Search for the cell housing the specified text and yield its (x, y) center coordinate. 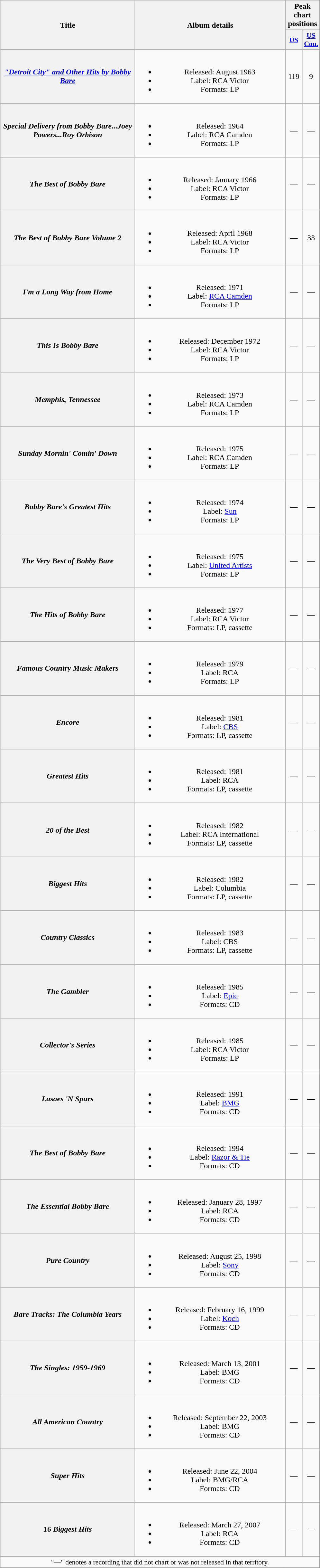
Title (68, 25)
Released: December 1972Label: RCA VictorFormats: LP (210, 345)
Released: January 1966Label: RCA VictorFormats: LP (210, 184)
119 (294, 77)
Released: 1981Label: CBSFormats: LP, cassette (210, 722)
The Gambler (68, 991)
Released: 1975Label: United ArtistsFormats: LP (210, 561)
Encore (68, 722)
9 (311, 77)
Released: March 13, 2001Label: BMGFormats: CD (210, 1368)
Super Hits (68, 1476)
Released: 1971Label: RCA CamdenFormats: LP (210, 292)
The Best of Bobby Bare Volume 2 (68, 238)
Country Classics (68, 937)
Sunday Mornin' Comin' Down (68, 453)
Released: 1979Label: RCAFormats: LP (210, 669)
33 (311, 238)
Released: 1985Label: RCA VictorFormats: LP (210, 1045)
Released: August 25, 1998Label: SonyFormats: CD (210, 1260)
Album details (210, 25)
Released: 1985Label: EpicFormats: CD (210, 991)
Famous Country Music Makers (68, 669)
Greatest Hits (68, 776)
Bare Tracks: The Columbia Years (68, 1314)
Released: 1982Label: ColumbiaFormats: LP, cassette (210, 884)
The Hits of Bobby Bare (68, 615)
Released: August 1963Label: RCA VictorFormats: LP (210, 77)
Released: September 22, 2003Label: BMGFormats: CD (210, 1422)
Released: April 1968Label: RCA VictorFormats: LP (210, 238)
"—" denotes a recording that did not chart or was not released in that territory. (160, 1562)
Released: June 22, 2004Label: BMG/RCAFormats: CD (210, 1476)
Released: 1982Label: RCA InternationalFormats: LP, cassette (210, 830)
All American Country (68, 1422)
Released: March 27, 2007Label: RCAFormats: CD (210, 1529)
"Detroit City" and Other Hits by Bobby Bare (68, 77)
Memphis, Tennessee (68, 399)
20 of the Best (68, 830)
The Singles: 1959-1969 (68, 1368)
I'm a Long Way from Home (68, 292)
This Is Bobby Bare (68, 345)
Released: 1991Label: BMGFormats: CD (210, 1099)
The Essential Bobby Bare (68, 1207)
Released: 1975Label: RCA CamdenFormats: LP (210, 453)
Released: 1973Label: RCA CamdenFormats: LP (210, 399)
Pure Country (68, 1260)
US (294, 40)
Released: 1983Label: CBSFormats: LP, cassette (210, 937)
Peak chartpositions (302, 15)
Lasoes 'N Spurs (68, 1099)
Bobby Bare's Greatest Hits (68, 507)
Special Delivery from Bobby Bare...Joey Powers...Roy Orbison (68, 130)
Released: 1981Label: RCAFormats: LP, cassette (210, 776)
Released: 1964Label: RCA CamdenFormats: LP (210, 130)
Released: 1974Label: SunFormats: LP (210, 507)
USCou. (311, 40)
Biggest Hits (68, 884)
The Very Best of Bobby Bare (68, 561)
16 Biggest Hits (68, 1529)
Collector's Series (68, 1045)
Released: February 16, 1999Label: KochFormats: CD (210, 1314)
Released: 1994Label: Razor & TieFormats: CD (210, 1152)
Released: January 28, 1997Label: RCAFormats: CD (210, 1207)
Released: 1977Label: RCA VictorFormats: LP, cassette (210, 615)
